Return (X, Y) of the center of cell containing provided text 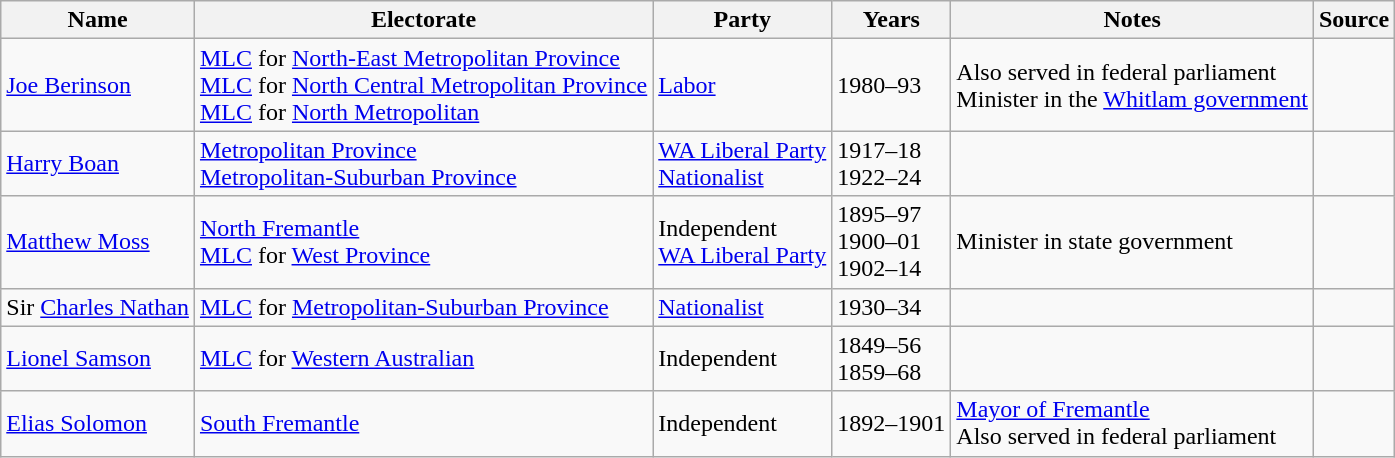
Source (1354, 20)
MLC for North-East Metropolitan ProvinceMLC for North Central Metropolitan ProvinceMLC for North Metropolitan (423, 85)
WA Liberal PartyNationalist (742, 164)
1895–971900–011902–14 (892, 242)
Elias Solomon (98, 424)
Mayor of FremantleAlso served in federal parliament (1132, 424)
1930–34 (892, 307)
Also served in federal parliamentMinister in the Whitlam government (1132, 85)
MLC for Metropolitan-Suburban Province (423, 307)
Matthew Moss (98, 242)
1980–93 (892, 85)
Electorate (423, 20)
Joe Berinson (98, 85)
South Fremantle (423, 424)
Metropolitan ProvinceMetropolitan-Suburban Province (423, 164)
1892–1901 (892, 424)
North FremantleMLC for West Province (423, 242)
1849–561859–68 (892, 358)
Sir Charles Nathan (98, 307)
MLC for Western Australian (423, 358)
Name (98, 20)
Lionel Samson (98, 358)
IndependentWA Liberal Party (742, 242)
1917–181922–24 (892, 164)
Nationalist (742, 307)
Labor (742, 85)
Harry Boan (98, 164)
Minister in state government (1132, 242)
Notes (1132, 20)
Years (892, 20)
Party (742, 20)
